Search for the cell housing the specified text and yield its [x, y] center coordinate. 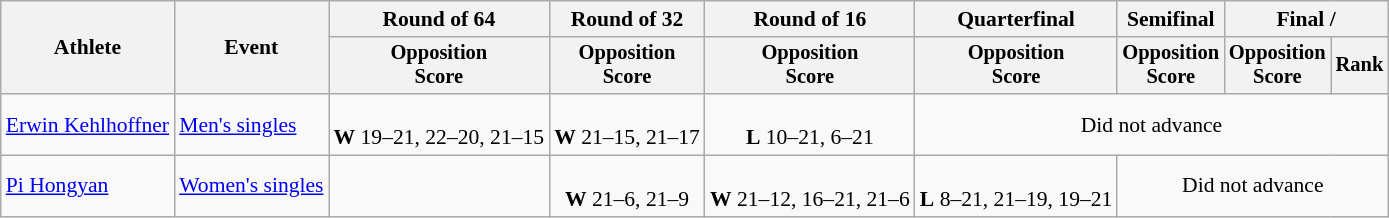
Semifinal [1170, 19]
Athlete [88, 48]
Round of 16 [810, 19]
W 21–6, 21–9 [627, 186]
W 21–15, 21–17 [627, 124]
Erwin Kehlhoffner [88, 124]
W 21–12, 16–21, 21–6 [810, 186]
Rank [1360, 66]
Quarterfinal [1016, 19]
Round of 64 [440, 19]
Final / [1306, 19]
Pi Hongyan [88, 186]
Round of 32 [627, 19]
W 19–21, 22–20, 21–15 [440, 124]
Men's singles [251, 124]
L 8–21, 21–19, 19–21 [1016, 186]
L 10–21, 6–21 [810, 124]
Women's singles [251, 186]
Event [251, 48]
